Capture the cell that displays the provided text and extract its (x, y) central coordinate. 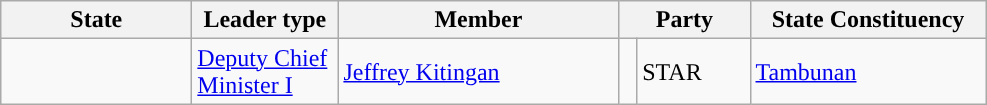
State Constituency (868, 20)
Party (684, 20)
State (96, 20)
Leader type (265, 20)
STAR (694, 72)
Jeffrey Kitingan (478, 72)
Tambunan (868, 72)
Member (478, 20)
Deputy Chief Minister I (265, 72)
